Return (x, y) of the center of cell containing provided text 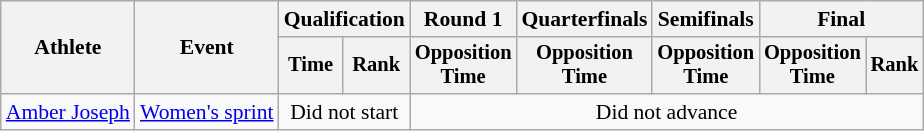
Women's sprint (207, 112)
Event (207, 48)
Time (311, 66)
Did not advance (666, 112)
Semifinals (706, 19)
Did not start (344, 112)
Quarterfinals (584, 19)
Round 1 (464, 19)
Amber Joseph (68, 112)
Qualification (344, 19)
Final (841, 19)
Athlete (68, 48)
